Return the (x, y) coordinate for the center point of the cell that contains the specified text.  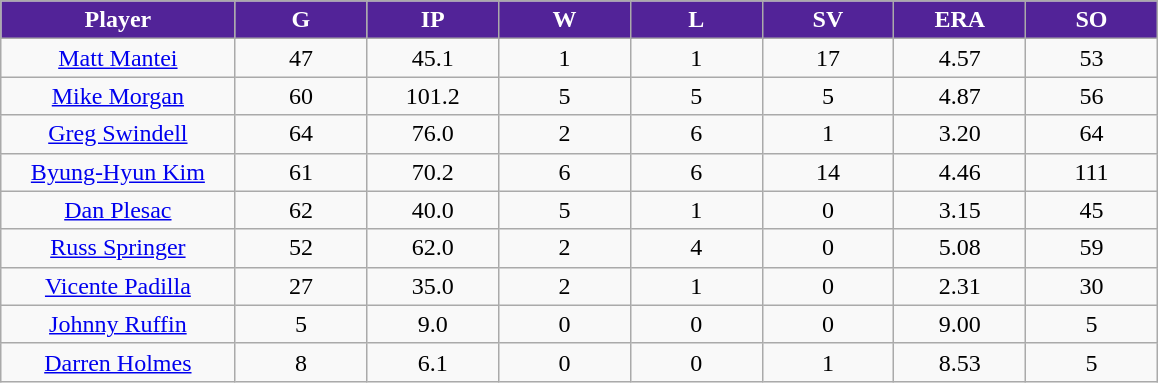
ERA (960, 20)
111 (1092, 172)
45.1 (433, 58)
Johnny Ruffin (118, 324)
5.08 (960, 248)
9.0 (433, 324)
56 (1092, 96)
8.53 (960, 362)
17 (828, 58)
2.31 (960, 286)
62.0 (433, 248)
4.57 (960, 58)
60 (301, 96)
14 (828, 172)
27 (301, 286)
SV (828, 20)
52 (301, 248)
Mike Morgan (118, 96)
Vicente Padilla (118, 286)
4.87 (960, 96)
40.0 (433, 210)
9.00 (960, 324)
Matt Mantei (118, 58)
IP (433, 20)
101.2 (433, 96)
8 (301, 362)
59 (1092, 248)
62 (301, 210)
Russ Springer (118, 248)
35.0 (433, 286)
4 (696, 248)
47 (301, 58)
3.15 (960, 210)
45 (1092, 210)
3.20 (960, 134)
30 (1092, 286)
Player (118, 20)
Greg Swindell (118, 134)
Darren Holmes (118, 362)
SO (1092, 20)
4.46 (960, 172)
61 (301, 172)
L (696, 20)
G (301, 20)
Dan Plesac (118, 210)
53 (1092, 58)
Byung-Hyun Kim (118, 172)
76.0 (433, 134)
W (565, 20)
6.1 (433, 362)
70.2 (433, 172)
